Return [x, y] of the center of cell containing provided text 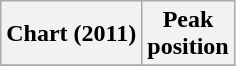
Peakposition [188, 34]
Chart (2011) [72, 34]
